Extract the [x, y] coordinate from the center of the cell holding the provided text.  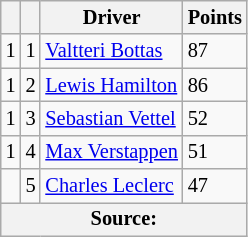
Source: [124, 219]
Driver [111, 17]
Sebastian Vettel [111, 118]
86 [215, 85]
Points [215, 17]
3 [31, 118]
Lewis Hamilton [111, 85]
Charles Leclerc [111, 186]
Valtteri Bottas [111, 51]
2 [31, 85]
Max Verstappen [111, 152]
4 [31, 152]
52 [215, 118]
51 [215, 152]
87 [215, 51]
47 [215, 186]
5 [31, 186]
